Extract the [x, y] coordinate from the center of the cell holding the provided text.  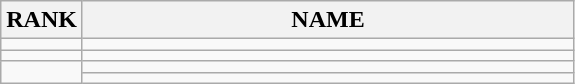
RANK [42, 20]
NAME [328, 20]
